Pinpoint the cell where the given text exists, returning its [x, y] midpoint coordinate. 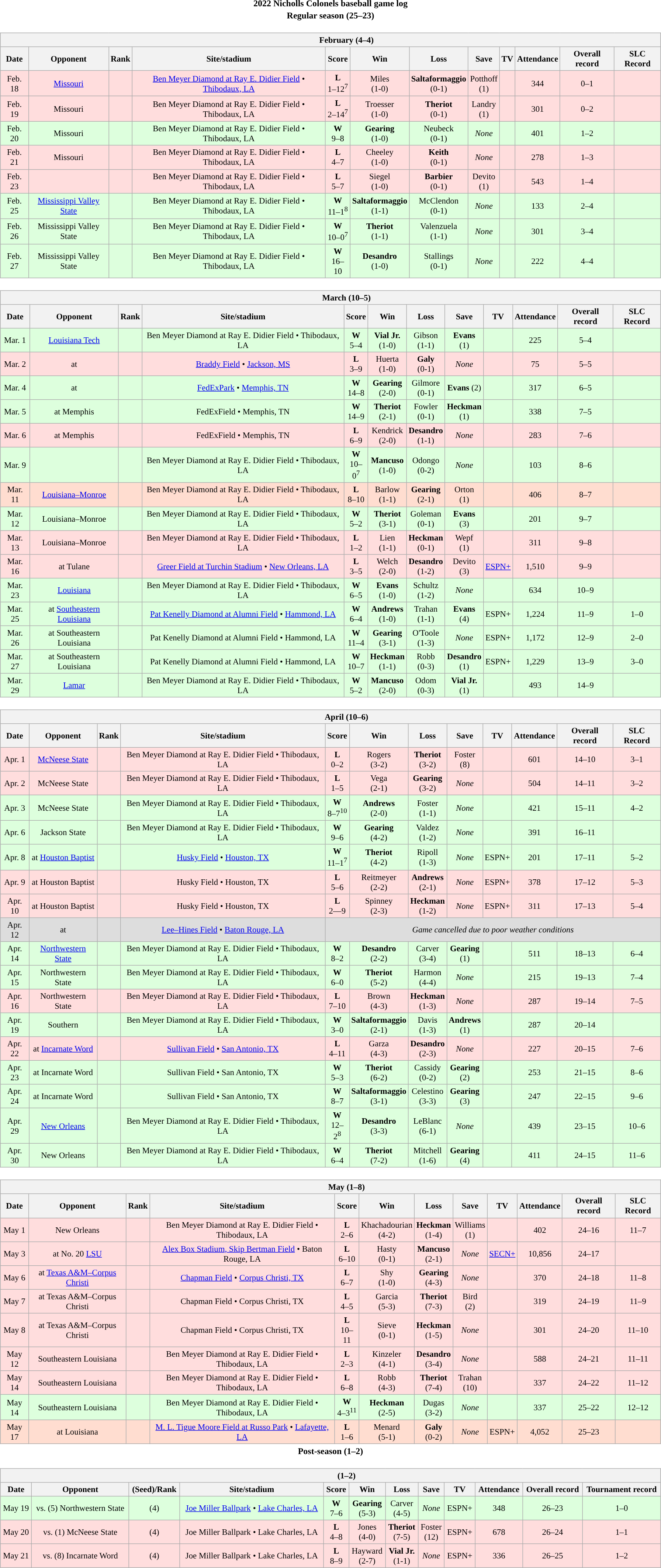
W9–8 [338, 133]
Potthoff(1) [484, 83]
Evans(3) [464, 518]
Troesser(1-0) [380, 109]
Siegel(1-0) [380, 181]
7–4 [637, 977]
Saltaformaggio(0-1) [439, 83]
L1–5 [337, 783]
Gearing(3-1) [387, 638]
317 [535, 388]
L4–5 [347, 1301]
February (4–4) [330, 40]
15–11 [585, 808]
12–12 [638, 1407]
L4–7 [338, 157]
SECN+ [502, 1254]
vs. (1) McNeese State [80, 1532]
253 [534, 1072]
Theriot(2-1) [387, 411]
19–13 [585, 977]
Gearing(3-2) [428, 783]
Harmon(4-4) [428, 977]
May 1 [15, 1230]
Apr. 2 [15, 783]
338 [535, 411]
Garza(4-3) [379, 1049]
Heckman(1-5) [433, 1330]
Theriot(0-1) [439, 109]
Gibson(1-1) [426, 340]
391 [534, 832]
26–23 [553, 1509]
L4–11 [337, 1049]
Apr. 10 [15, 905]
Saltaformaggio(3-1) [379, 1096]
Stallings(0-1) [439, 261]
11–8 [638, 1277]
Apr. 16 [15, 1001]
75 [535, 364]
8–7 [585, 495]
133 [537, 206]
Desandro(3-3) [379, 1126]
Devito(3) [464, 566]
Mar. 29 [15, 685]
18–13 [585, 953]
W11–18 [338, 206]
24–18 [589, 1277]
Vial Jr.(1-0) [387, 340]
17–11 [585, 857]
Apr. 23 [15, 1072]
Apr. 30 [15, 1155]
Mancuso(2-1) [433, 1254]
Fowler(0-1) [426, 411]
L6–8 [347, 1383]
Mar. 11 [15, 495]
26–25 [553, 1556]
278 [537, 157]
Feb. 27 [15, 261]
May 17 [15, 1432]
Evans(4) [464, 613]
Spinney(2-3) [379, 905]
Brown(4-3) [379, 1001]
Evans(1) [464, 340]
634 [535, 590]
W6–0 [337, 977]
Jackson State [63, 832]
Apr. 19 [15, 1025]
24–22 [589, 1383]
1–1 [622, 1532]
Gilmore(0-1) [426, 388]
Feb. 18 [15, 83]
Gearing(1-0) [380, 133]
4,052 [540, 1432]
Gearing(2) [465, 1072]
Valenzuela(1-1) [439, 232]
McClendon(0-1) [439, 206]
Mar. 26 [15, 638]
6–5 [585, 388]
24–15 [585, 1155]
Mar. 13 [15, 543]
Foster(8) [465, 759]
5–2 [637, 857]
11–12 [638, 1383]
Feb. 20 [15, 133]
Kendrick(2-0) [387, 436]
O'Toole(1-3) [426, 638]
W5–4 [356, 340]
Lamar [74, 685]
Evans (2) [464, 388]
Desandro(3-4) [433, 1359]
9–6 [637, 1096]
11–6 [637, 1155]
Foster(12) [431, 1532]
Mar. 25 [15, 613]
378 [534, 882]
Mar. 27 [15, 661]
Carver(4-5) [402, 1509]
April (10–6) [330, 717]
Celestino(3-3) [428, 1096]
Mar. 6 [15, 436]
222 [537, 261]
Khachadourian(4-2) [387, 1230]
Apr. 24 [15, 1096]
(1–2) [330, 1475]
Landry(1) [484, 109]
Mar. 23 [15, 590]
Evans(1-0) [387, 590]
vs. (5) Northwestern State [80, 1509]
Galy(0-2) [433, 1432]
103 [535, 465]
Barbier(0-1) [439, 181]
24–20 [589, 1330]
Galy(0-1) [426, 364]
Bird(2) [470, 1301]
Vega(2-1) [379, 783]
W6–5 [356, 590]
Heckman(1-1) [387, 661]
11–7 [638, 1230]
Keith(0-1) [439, 157]
9–7 [585, 518]
W3–0 [337, 1025]
Apr. 8 [15, 857]
5–3 [637, 882]
Theriot(6-2) [379, 1072]
Valdez(1-2) [428, 832]
W16–10 [338, 261]
Vial Jr.(1) [464, 685]
Mar. 2 [15, 364]
Hayward(2-7) [367, 1556]
3–1 [637, 759]
Theriot(3-2) [428, 759]
493 [535, 685]
21–15 [585, 1072]
Robb(4-3) [387, 1383]
Lee–Hines Field • Baton Rouge, LA [223, 930]
225 [535, 340]
1–4 [587, 181]
Apr. 3 [15, 808]
Mar. 9 [15, 465]
17–12 [585, 882]
Theriot(5-2) [379, 977]
14–11 [585, 783]
Trahan(1-1) [426, 613]
3–4 [587, 232]
L1–127 [338, 83]
Desandro(2-3) [428, 1049]
L5–6 [337, 882]
24–21 [589, 1359]
Mar. 12 [15, 518]
348 [499, 1509]
L0–2 [337, 759]
Gearing(1) [465, 953]
May 8 [15, 1330]
6–4 [637, 953]
1,172 [535, 638]
L3–9 [356, 364]
L2—9 [337, 905]
W9–6 [337, 832]
W14–9 [356, 411]
W7–6 [336, 1509]
Heckman(1-2) [428, 905]
10–6 [637, 1126]
L2–3 [347, 1359]
Menard(5-1) [387, 1432]
22–15 [585, 1096]
Game cancelled due to poor weather conditions [493, 930]
588 [540, 1359]
14–9 [585, 685]
Desandro(1-2) [426, 566]
227 [534, 1049]
Schultz(1-2) [426, 590]
Goleman(0-1) [426, 518]
Orton(1) [464, 495]
May 3 [15, 1254]
247 [534, 1096]
L2–147 [338, 109]
Gearing(2-0) [387, 388]
1,224 [535, 613]
12–9 [585, 638]
Theriot(7-3) [433, 1301]
May (1–8) [330, 1187]
W8–2 [337, 953]
Feb. 19 [15, 109]
Theriot(7-4) [433, 1383]
W4–311 [347, 1407]
3–0 [637, 661]
Gearing(4-2) [379, 832]
19–14 [585, 1001]
24–17 [589, 1254]
Odom(0-3) [426, 685]
Louisiana Tech [74, 340]
Heckman(2-5) [387, 1407]
Robb(0-3) [426, 661]
Garcia(5-3) [387, 1301]
24–16 [589, 1230]
0–2 [587, 109]
23–15 [585, 1126]
24–19 [589, 1301]
W11–17 [337, 857]
Desandro(2-2) [379, 953]
4–2 [637, 808]
May 19 [16, 1509]
Lien(1-1) [387, 543]
Heckman(0-1) [426, 543]
Gearing(3) [465, 1096]
511 [534, 953]
336 [499, 1556]
Odongo(0-2) [426, 465]
Theriot(1-1) [380, 232]
L8–10 [356, 495]
Apr. 6 [15, 832]
Southern [63, 1025]
Apr. 29 [15, 1126]
W12–28 [337, 1126]
Dugas(3-2) [433, 1407]
504 [534, 783]
13–9 [585, 661]
May 21 [16, 1556]
Reitmeyer(2-2) [379, 882]
May 7 [15, 1301]
W10–7 [356, 661]
Feb. 23 [15, 181]
L8–9 [336, 1556]
Mar. 16 [15, 566]
L3–5 [356, 566]
26–24 [553, 1532]
Sieve(0-1) [387, 1330]
Saltaformaggio(1-1) [380, 206]
Cassidy(0-2) [428, 1072]
Gearing(2-1) [426, 495]
401 [537, 133]
Andrews(1) [465, 1025]
Theriot(4-2) [379, 857]
Theriot(3-1) [387, 518]
283 [535, 436]
at Tulane [74, 566]
Huerta(1-0) [387, 364]
406 [535, 495]
Apr. 9 [15, 882]
Barlow(1-1) [387, 495]
Mar. 4 [15, 388]
March (10–5) [330, 298]
678 [499, 1532]
Apr. 14 [15, 953]
10,856 [540, 1254]
May 6 [15, 1277]
L6–7 [347, 1277]
Desandro(1-0) [380, 261]
M. L. Tigue Moore Field at Russo Park • Lafayette, LA [242, 1432]
W8–710 [337, 808]
L7–10 [337, 1001]
Shy(1-0) [387, 1277]
2–0 [637, 638]
Miles(1-0) [380, 83]
Alex Box Stadium, Skip Bertman Field • Baton Rouge, LA [242, 1254]
Vial Jr.(1-1) [402, 1556]
Desandro(1-1) [426, 436]
Williams(1) [470, 1230]
20–15 [585, 1049]
L4–8 [336, 1532]
2–4 [587, 206]
Feb. 26 [15, 232]
L6–10 [347, 1254]
25–23 [589, 1432]
(Seed)/Rank [154, 1489]
Theriot(7-2) [379, 1155]
543 [537, 181]
Feb. 21 [15, 157]
Mar. 1 [15, 340]
Apr. 12 [15, 930]
L5–7 [338, 181]
Heckman(1-3) [428, 1001]
Saltaformaggio(2-1) [379, 1025]
Andrews(1-0) [387, 613]
at Louisiana [77, 1432]
Mar. 5 [15, 411]
9–9 [585, 566]
1,229 [535, 661]
20–14 [585, 1025]
319 [540, 1301]
Rogers(3-2) [379, 759]
Greer Field at Turchin Stadium • New Orleans, LA [243, 566]
5–5 [585, 364]
Devito(1) [484, 181]
1,510 [535, 566]
4–4 [587, 261]
Kinzeler(4-1) [387, 1359]
Gearing(5-3) [367, 1509]
Mitchell(1-6) [428, 1155]
Apr. 15 [15, 977]
3–2 [637, 783]
Neubeck(0-1) [439, 133]
W11–4 [356, 638]
Louisiana [74, 590]
W14–8 [356, 388]
LeBlanc(6-1) [428, 1126]
Desandro(1) [464, 661]
344 [537, 83]
FedExPark • Memphis, TN [243, 388]
439 [534, 1126]
at No. 20 LSU [77, 1254]
0–1 [587, 83]
May 12 [15, 1359]
Heckman(1) [464, 411]
1–3 [587, 157]
Welch(2-0) [387, 566]
May 20 [16, 1532]
601 [534, 759]
Wepf(1) [464, 543]
Hasty(0-1) [387, 1254]
Mancuso(1-0) [387, 465]
Theriot(7-5) [402, 1532]
16–11 [585, 832]
Mancuso(2-0) [387, 685]
Heckman(1-4) [433, 1230]
11–11 [638, 1359]
25–22 [589, 1407]
Carver(3-4) [428, 953]
10–9 [585, 590]
Apr. 1 [15, 759]
Braddy Field • Jackson, MS [243, 364]
17–13 [585, 905]
L6–9 [356, 436]
L10–11 [347, 1330]
vs. (8) Incarnate Word [80, 1556]
L1–6 [347, 1432]
9–8 [585, 543]
421 [534, 808]
Cheeley(1-0) [380, 157]
L2–6 [347, 1230]
Andrews(2-1) [428, 882]
Foster(1-1) [428, 808]
Gearing(4-3) [433, 1277]
215 [534, 977]
Ripoll(1-3) [428, 857]
Andrews(2-0) [379, 808]
11–10 [638, 1330]
Trahan(10) [470, 1383]
14–10 [585, 759]
Apr. 22 [15, 1049]
W8–7 [337, 1096]
370 [540, 1277]
411 [534, 1155]
W5–3 [337, 1072]
Tournament record [622, 1489]
Jones(4-0) [367, 1532]
Davis(1-3) [428, 1025]
402 [540, 1230]
Feb. 25 [15, 206]
Gearing(4) [465, 1155]
L1–2 [356, 543]
